From the cell containing the given text, extract its center point as (x, y) coordinate. 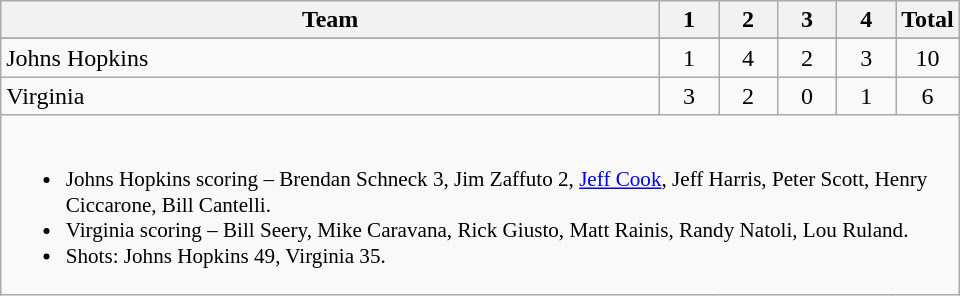
Team (330, 20)
10 (928, 58)
6 (928, 96)
Virginia (330, 96)
Johns Hopkins (330, 58)
Total (928, 20)
0 (808, 96)
